Find where the given text appears and provide that cell's center as [x, y] coordinate. 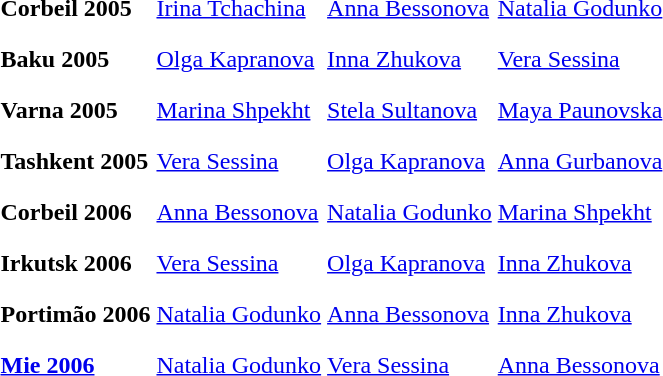
Stela Sultanova [410, 110]
Inna Zhukova [410, 59]
Marina Shpekht [239, 110]
